Search for the cell housing the specified text and yield its [X, Y] center coordinate. 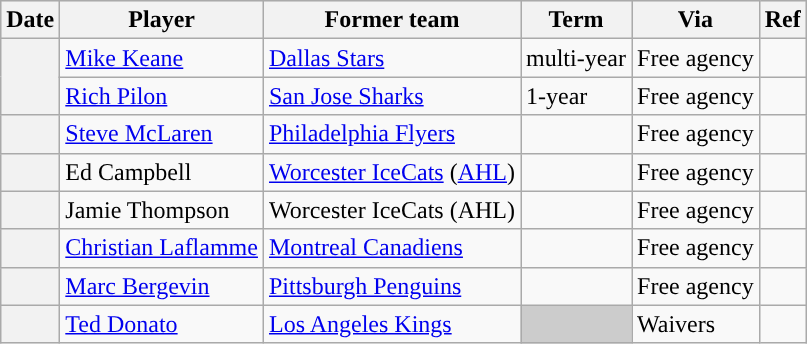
Philadelphia Flyers [392, 134]
Waivers [696, 324]
Montreal Canadiens [392, 248]
Date [30, 20]
Pittsburgh Penguins [392, 286]
Former team [392, 20]
Player [162, 20]
Ed Campbell [162, 172]
Mike Keane [162, 58]
Los Angeles Kings [392, 324]
Dallas Stars [392, 58]
Ted Donato [162, 324]
Ref [782, 20]
Via [696, 20]
Jamie Thompson [162, 210]
Christian Laflamme [162, 248]
San Jose Sharks [392, 96]
Rich Pilon [162, 96]
1-year [576, 96]
Steve McLaren [162, 134]
Term [576, 20]
multi-year [576, 58]
Marc Bergevin [162, 286]
